Extract the (X, Y) coordinate from the center of the cell holding the provided text.  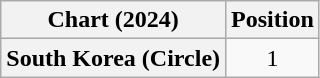
South Korea (Circle) (114, 58)
Position (273, 20)
1 (273, 58)
Chart (2024) (114, 20)
